Return (X, Y) of the center of cell containing provided text 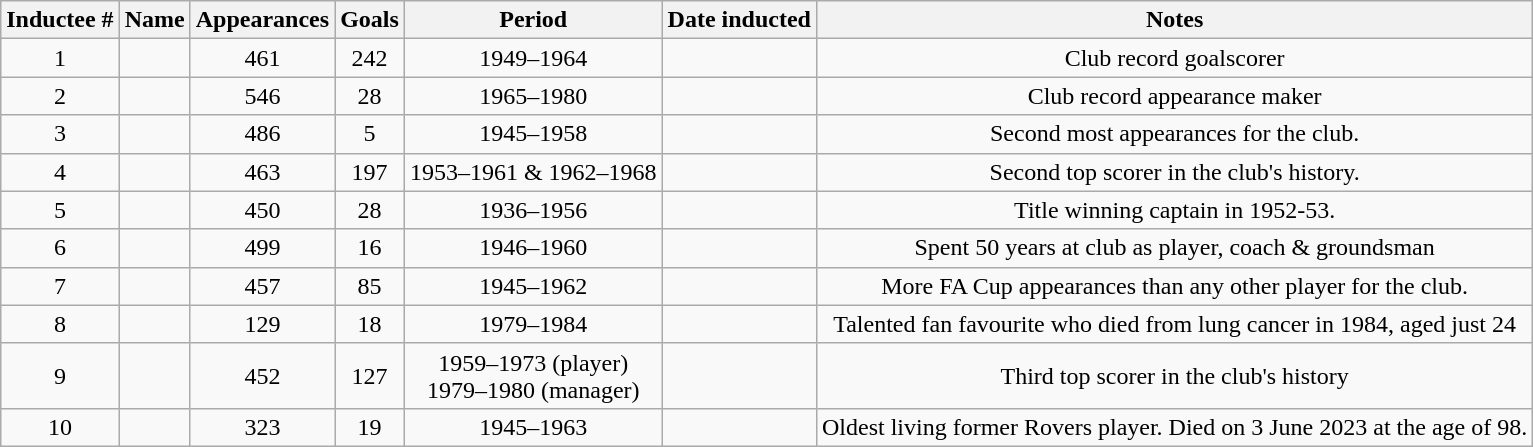
1936–1956 (533, 210)
3 (60, 134)
Second most appearances for the club. (1174, 134)
19 (370, 427)
463 (262, 172)
Date inducted (739, 20)
486 (262, 134)
457 (262, 286)
Inductee # (60, 20)
2 (60, 96)
1953–1961 & 1962–1968 (533, 172)
242 (370, 58)
10 (60, 427)
Spent 50 years at club as player, coach & groundsman (1174, 248)
Third top scorer in the club's history (1174, 376)
129 (262, 324)
Notes (1174, 20)
Name (154, 20)
Title winning captain in 1952-53. (1174, 210)
1949–1964 (533, 58)
1945–1963 (533, 427)
127 (370, 376)
7 (60, 286)
8 (60, 324)
1945–1962 (533, 286)
85 (370, 286)
6 (60, 248)
Talented fan favourite who died from lung cancer in 1984, aged just 24 (1174, 324)
Second top scorer in the club's history. (1174, 172)
1959–1973 (player)1979–1980 (manager) (533, 376)
4 (60, 172)
1946–1960 (533, 248)
9 (60, 376)
499 (262, 248)
Appearances (262, 20)
197 (370, 172)
Club record goalscorer (1174, 58)
1945–1958 (533, 134)
450 (262, 210)
More FA Cup appearances than any other player for the club. (1174, 286)
1 (60, 58)
1965–1980 (533, 96)
546 (262, 96)
18 (370, 324)
461 (262, 58)
323 (262, 427)
16 (370, 248)
Club record appearance maker (1174, 96)
452 (262, 376)
Period (533, 20)
1979–1984 (533, 324)
Goals (370, 20)
Oldest living former Rovers player. Died on 3 June 2023 at the age of 98. (1174, 427)
